Pinpoint the cell where the given text exists, returning its (X, Y) midpoint coordinate. 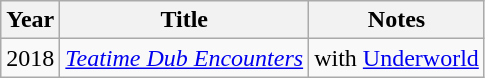
2018 (30, 58)
Notes (397, 20)
Year (30, 20)
Title (184, 20)
Teatime Dub Encounters (184, 58)
with Underworld (397, 58)
